Locate the cell with the specified text and output its [X, Y] center coordinate. 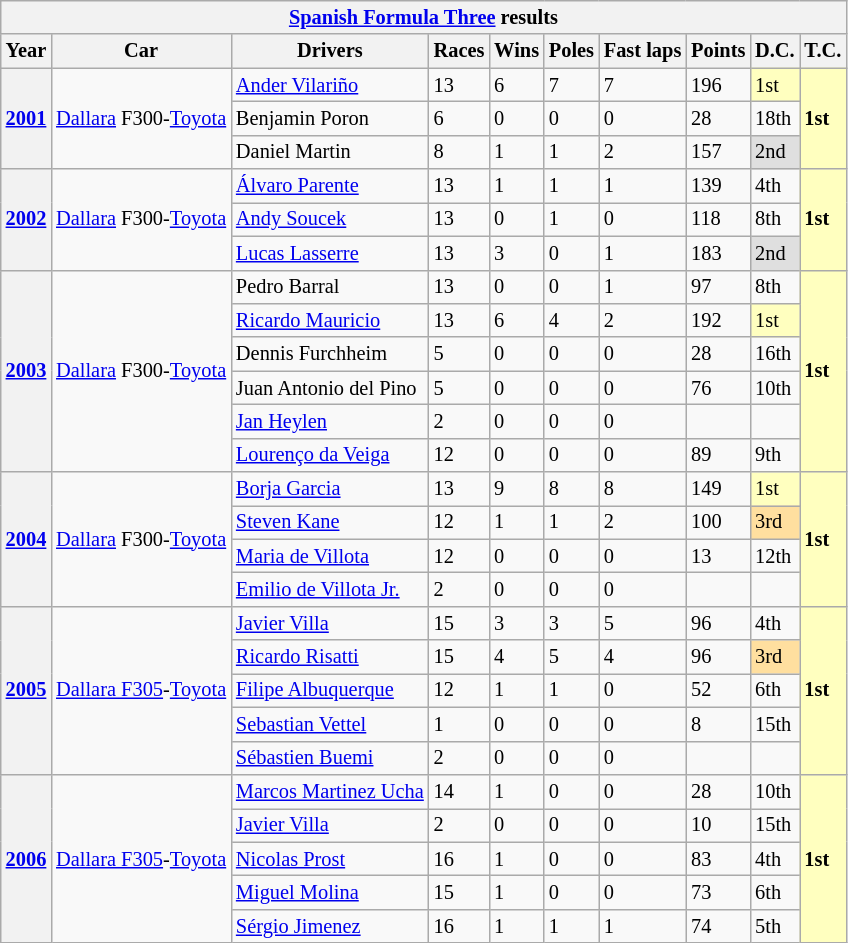
Fast laps [642, 51]
83 [718, 859]
Daniel Martin [330, 152]
12th [774, 556]
74 [718, 926]
Sébastien Buemi [330, 758]
Poles [572, 51]
2002 [26, 220]
Juan Antonio del Pino [330, 388]
118 [718, 219]
2004 [26, 540]
157 [718, 152]
16th [774, 354]
9 [516, 489]
149 [718, 489]
5th [774, 926]
2003 [26, 371]
Jan Heylen [330, 421]
Car [141, 51]
10 [718, 825]
2005 [26, 690]
Points [718, 51]
139 [718, 186]
73 [718, 892]
Ricardo Mauricio [330, 320]
52 [718, 690]
Dennis Furchheim [330, 354]
Álvaro Parente [330, 186]
183 [718, 253]
Emilio de Villota Jr. [330, 589]
100 [718, 522]
Ricardo Risatti [330, 657]
14 [460, 791]
Year [26, 51]
Lourenço da Veiga [330, 455]
Sebastian Vettel [330, 724]
76 [718, 388]
D.C. [774, 51]
196 [718, 85]
Marcos Martinez Ucha [330, 791]
Lucas Lasserre [330, 253]
97 [718, 287]
Borja Garcia [330, 489]
192 [718, 320]
Steven Kane [330, 522]
Benjamin Poron [330, 118]
Spanish Formula Three results [424, 17]
18th [774, 118]
Miguel Molina [330, 892]
Wins [516, 51]
Races [460, 51]
9th [774, 455]
Drivers [330, 51]
Pedro Barral [330, 287]
Nicolas Prost [330, 859]
Maria de Villota [330, 556]
T.C. [824, 51]
89 [718, 455]
2001 [26, 118]
Sérgio Jimenez [330, 926]
Filipe Albuquerque [330, 690]
2006 [26, 858]
Andy Soucek [330, 219]
Ander Vilariño [330, 85]
